Find where the given text appears and provide that cell's center as (X, Y) coordinate. 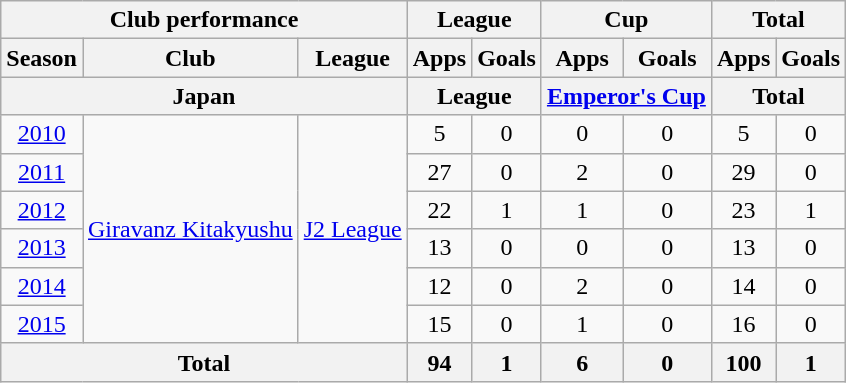
100 (743, 362)
Japan (204, 96)
Emperor's Cup (626, 96)
16 (743, 324)
6 (582, 362)
2015 (42, 324)
Giravanz Kitakyushu (190, 229)
12 (439, 286)
23 (743, 210)
27 (439, 172)
2013 (42, 248)
2014 (42, 286)
2010 (42, 134)
Season (42, 58)
Club (190, 58)
15 (439, 324)
22 (439, 210)
J2 League (352, 229)
94 (439, 362)
2012 (42, 210)
14 (743, 286)
Cup (626, 20)
29 (743, 172)
2011 (42, 172)
Club performance (204, 20)
